For the text-containing cell, return its midpoint in [x, y] coordinate format. 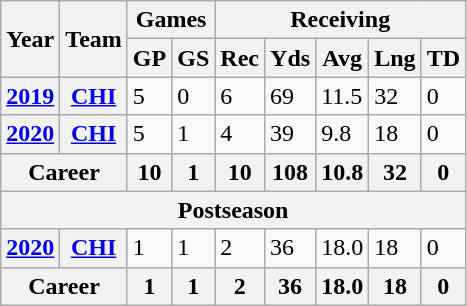
69 [290, 96]
9.8 [342, 134]
Avg [342, 58]
Year [30, 39]
Yds [290, 58]
Team [94, 39]
6 [240, 96]
Lng [395, 58]
Receiving [340, 20]
39 [290, 134]
GS [194, 58]
TD [443, 58]
2019 [30, 96]
10.8 [342, 172]
108 [290, 172]
GP [149, 58]
4 [240, 134]
11.5 [342, 96]
Postseason [234, 210]
Rec [240, 58]
Games [170, 20]
